Identify which cell holds the provided text, then report its [X, Y] central coordinate. 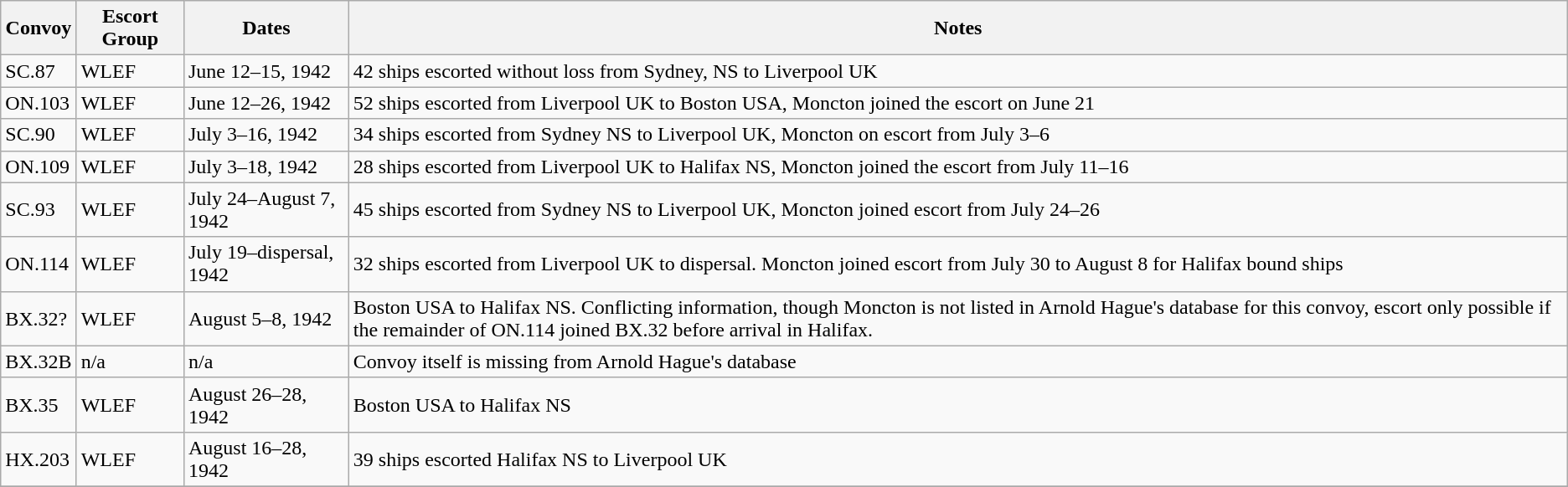
July 19–dispersal, 1942 [266, 264]
July 3–16, 1942 [266, 135]
BX.32? [39, 318]
SC.90 [39, 135]
Notes [958, 28]
June 12–15, 1942 [266, 71]
BX.32B [39, 361]
ON.109 [39, 167]
42 ships escorted without loss from Sydney, NS to Liverpool UK [958, 71]
July 3–18, 1942 [266, 167]
39 ships escorted Halifax NS to Liverpool UK [958, 459]
HX.203 [39, 459]
Convoy itself is missing from Arnold Hague's database [958, 361]
June 12–26, 1942 [266, 103]
34 ships escorted from Sydney NS to Liverpool UK, Moncton on escort from July 3–6 [958, 135]
ON.103 [39, 103]
Convoy [39, 28]
52 ships escorted from Liverpool UK to Boston USA, Moncton joined the escort on June 21 [958, 103]
Escort Group [130, 28]
Boston USA to Halifax NS [958, 405]
July 24–August 7, 1942 [266, 209]
BX.35 [39, 405]
32 ships escorted from Liverpool UK to dispersal. Moncton joined escort from July 30 to August 8 for Halifax bound ships [958, 264]
August 16–28, 1942 [266, 459]
August 26–28, 1942 [266, 405]
SC.93 [39, 209]
28 ships escorted from Liverpool UK to Halifax NS, Moncton joined the escort from July 11–16 [958, 167]
ON.114 [39, 264]
August 5–8, 1942 [266, 318]
Dates [266, 28]
45 ships escorted from Sydney NS to Liverpool UK, Moncton joined escort from July 24–26 [958, 209]
SC.87 [39, 71]
